Provide the (x, y) coordinate of the cell's center where the given text is located.  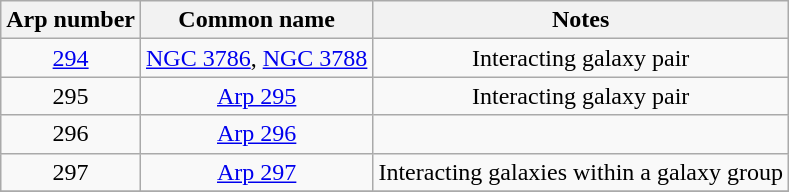
Arp 297 (256, 172)
NGC 3786, NGC 3788 (256, 58)
Notes (581, 20)
294 (71, 58)
295 (71, 96)
Common name (256, 20)
Interacting galaxies within a galaxy group (581, 172)
296 (71, 134)
Arp number (71, 20)
297 (71, 172)
Arp 295 (256, 96)
Arp 296 (256, 134)
